Search for the cell housing the specified text and yield its [X, Y] center coordinate. 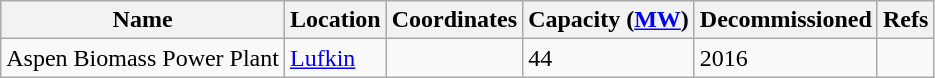
Aspen Biomass Power Plant [143, 58]
Refs [905, 20]
2016 [786, 58]
Capacity (MW) [609, 20]
Coordinates [454, 20]
Location [335, 20]
Name [143, 20]
44 [609, 58]
Decommissioned [786, 20]
Lufkin [335, 58]
